Scan for the cell matching the given text and deliver its (x, y) coordinate at center. 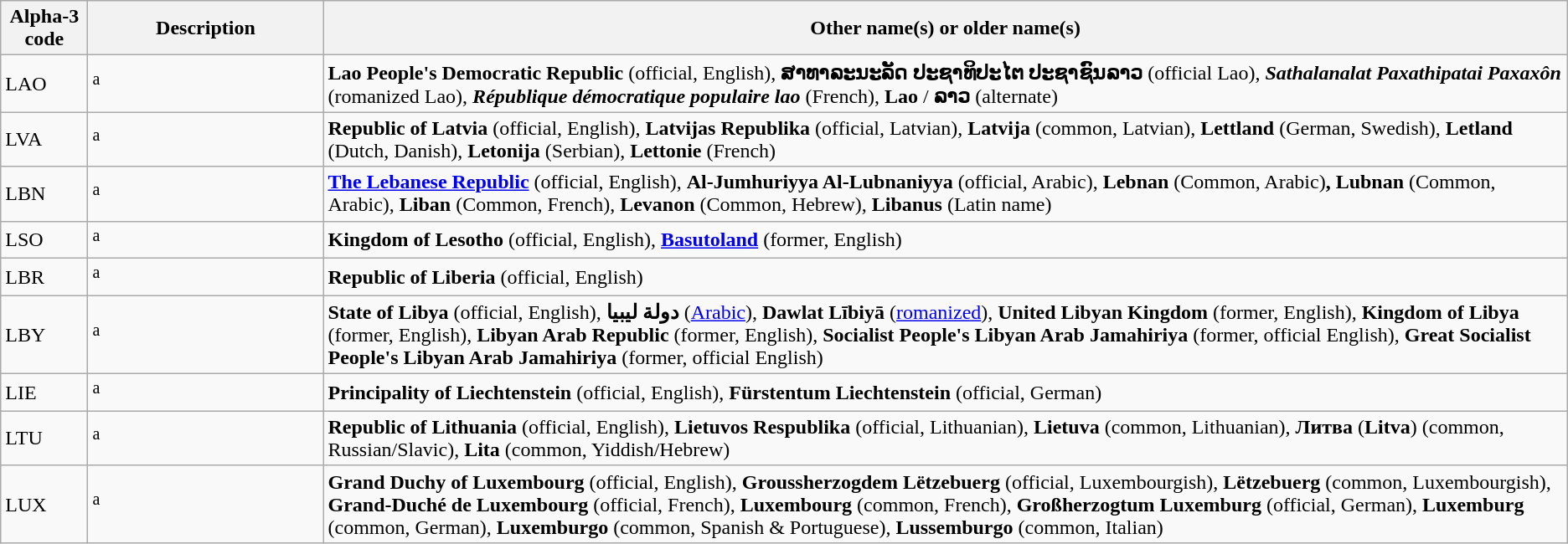
LTU (44, 439)
Republic of Liberia (official, English) (945, 278)
LSO (44, 239)
LUX (44, 504)
Kingdom of Lesotho (official, English), Basutoland (former, English) (945, 239)
LVA (44, 139)
LBY (44, 335)
LIE (44, 393)
Alpha-3 code (44, 28)
LBN (44, 194)
Other name(s) or older name(s) (945, 28)
Description (206, 28)
Principality of Liechtenstein (official, English), Fürstentum Liechtenstein (official, German) (945, 393)
LBR (44, 278)
LAO (44, 84)
